Identify which cell holds the provided text, then report its (x, y) central coordinate. 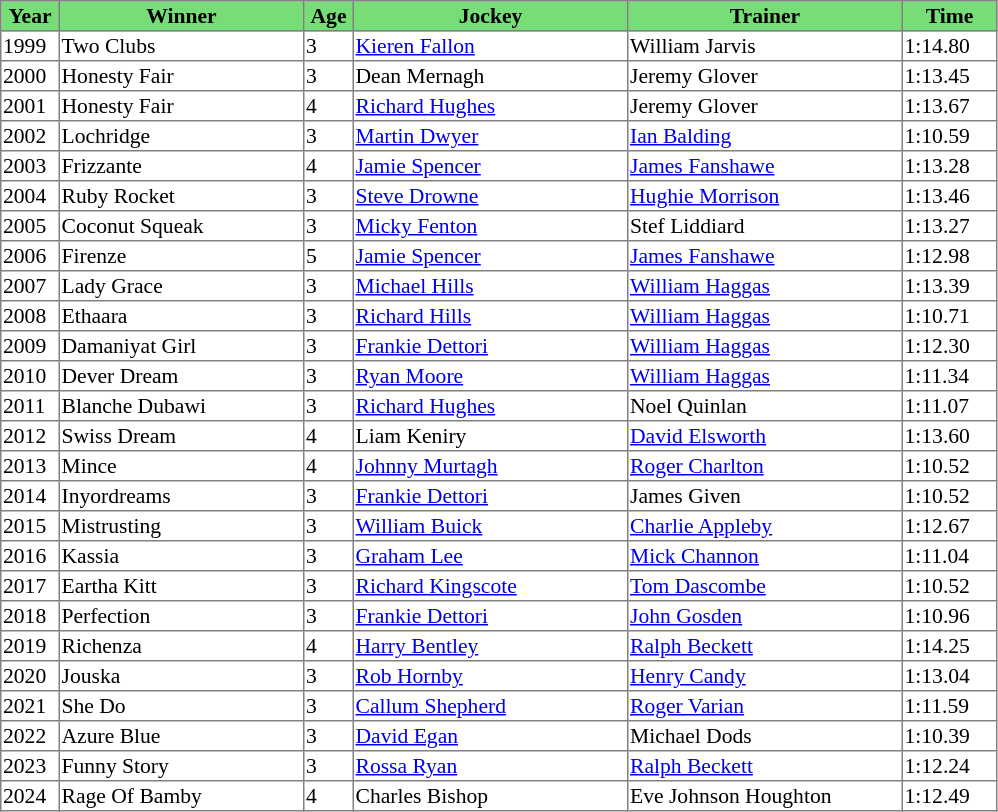
Funny Story (181, 766)
Henry Candy (765, 676)
2018 (30, 616)
1:12.24 (949, 766)
2020 (30, 676)
2008 (30, 316)
Rob Hornby (490, 676)
1:13.04 (949, 676)
5 (329, 256)
2012 (30, 436)
Eve Johnson Houghton (765, 796)
Swiss Dream (181, 436)
Johnny Murtagh (490, 466)
2002 (30, 136)
Roger Varian (765, 706)
1:14.80 (949, 46)
2009 (30, 346)
James Given (765, 496)
Firenze (181, 256)
1:11.04 (949, 556)
Lochridge (181, 136)
Ian Balding (765, 136)
2010 (30, 376)
Mick Channon (765, 556)
1:10.59 (949, 136)
David Elsworth (765, 436)
John Gosden (765, 616)
Martin Dwyer (490, 136)
Richenza (181, 646)
Ruby Rocket (181, 196)
2022 (30, 736)
Year (30, 16)
Inyordreams (181, 496)
Eartha Kitt (181, 586)
1:10.71 (949, 316)
2019 (30, 646)
2003 (30, 166)
Dever Dream (181, 376)
Jockey (490, 16)
1:12.67 (949, 526)
2016 (30, 556)
2000 (30, 76)
Tom Dascombe (765, 586)
1:13.67 (949, 106)
William Buick (490, 526)
Hughie Morrison (765, 196)
Rossa Ryan (490, 766)
Graham Lee (490, 556)
Ryan Moore (490, 376)
1:13.28 (949, 166)
1:12.49 (949, 796)
Damaniyat Girl (181, 346)
1:13.46 (949, 196)
2021 (30, 706)
1:13.39 (949, 286)
Lady Grace (181, 286)
David Egan (490, 736)
Mistrusting (181, 526)
2014 (30, 496)
Rage Of Bamby (181, 796)
Jouska (181, 676)
2005 (30, 226)
Two Clubs (181, 46)
Time (949, 16)
Harry Bentley (490, 646)
Frizzante (181, 166)
Azure Blue (181, 736)
Ethaara (181, 316)
Perfection (181, 616)
1:14.25 (949, 646)
Kieren Fallon (490, 46)
Charles Bishop (490, 796)
William Jarvis (765, 46)
She Do (181, 706)
Dean Mernagh (490, 76)
Winner (181, 16)
2001 (30, 106)
Kassia (181, 556)
2024 (30, 796)
Charlie Appleby (765, 526)
2023 (30, 766)
Richard Hills (490, 316)
Age (329, 16)
1:13.60 (949, 436)
1:11.59 (949, 706)
1:11.07 (949, 406)
1:10.39 (949, 736)
Steve Drowne (490, 196)
2015 (30, 526)
1:13.27 (949, 226)
1999 (30, 46)
Mince (181, 466)
Callum Shepherd (490, 706)
1:12.98 (949, 256)
2007 (30, 286)
1:11.34 (949, 376)
Michael Dods (765, 736)
2013 (30, 466)
Michael Hills (490, 286)
Stef Liddiard (765, 226)
Liam Keniry (490, 436)
Coconut Squeak (181, 226)
Noel Quinlan (765, 406)
Roger Charlton (765, 466)
1:10.96 (949, 616)
2011 (30, 406)
1:13.45 (949, 76)
Blanche Dubawi (181, 406)
Micky Fenton (490, 226)
1:12.30 (949, 346)
2017 (30, 586)
Trainer (765, 16)
2004 (30, 196)
Richard Kingscote (490, 586)
2006 (30, 256)
